From the cell containing the given text, extract its center point as [x, y] coordinate. 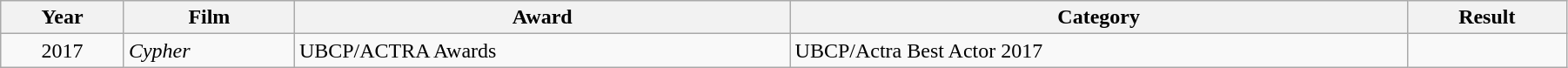
Award [542, 17]
UBCP/Actra Best Actor 2017 [1098, 51]
Category [1098, 17]
Result [1486, 17]
Film [209, 17]
2017 [63, 51]
UBCP/ACTRA Awards [542, 51]
Cypher [209, 51]
Year [63, 17]
